Return the [x, y] coordinate for the center point of the cell that contains the specified text.  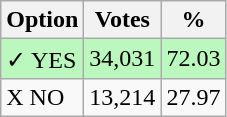
% [194, 20]
72.03 [194, 59]
Option [42, 20]
✓ YES [42, 59]
34,031 [122, 59]
X NO [42, 97]
27.97 [194, 97]
Votes [122, 20]
13,214 [122, 97]
